From the cell containing the given text, extract its center point as (x, y) coordinate. 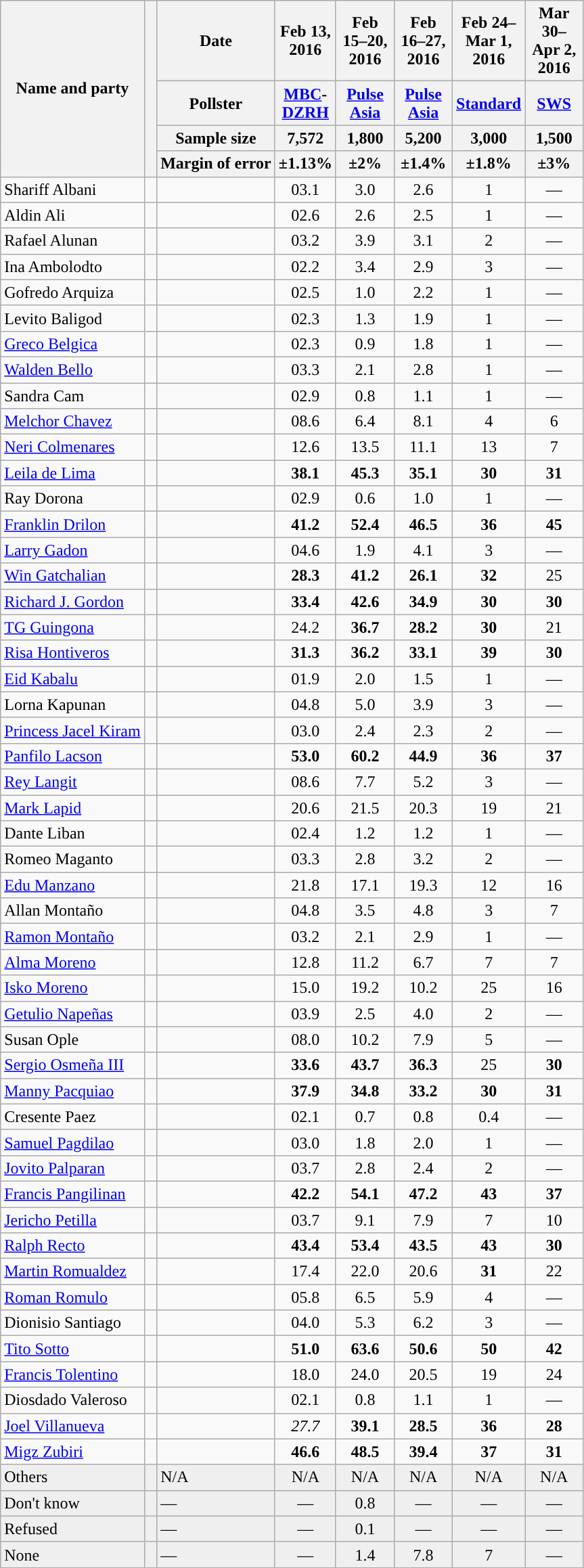
4.1 (424, 550)
Diosdado Valeroso (72, 1400)
46.6 (305, 1452)
Don't know (72, 1503)
Feb 15–20, 2016 (365, 41)
Manny Pacquiao (72, 1091)
39.4 (424, 1452)
Win Gatchalian (72, 576)
Edu Manzano (72, 885)
6.7 (424, 962)
37.9 (305, 1091)
Date (217, 41)
9.1 (365, 1220)
42.2 (305, 1194)
46.5 (424, 524)
28.2 (424, 627)
51.0 (305, 1349)
50.6 (424, 1349)
12.6 (305, 447)
03.9 (305, 1014)
Sandra Cam (72, 396)
02.5 (305, 292)
Standard (489, 103)
Greco Belgica (72, 344)
Rafael Alunan (72, 241)
Ralph Recto (72, 1246)
33.1 (424, 653)
Samuel Pagdilao (72, 1142)
02.6 (305, 215)
±1.8% (489, 164)
Larry Gadon (72, 550)
Aldin Ali (72, 215)
Name and party (72, 89)
05.8 (305, 1297)
Eid Kabalu (72, 679)
0.9 (365, 344)
24.0 (365, 1374)
None (72, 1554)
42.6 (365, 602)
52.4 (365, 524)
Princess Jacel Kiram (72, 730)
Walden Bello (72, 369)
45.3 (365, 473)
0.1 (365, 1529)
36.3 (424, 1065)
53.0 (305, 756)
33.4 (305, 602)
Melchor Chavez (72, 422)
Francis Pangilinan (72, 1194)
Cresente Paez (72, 1117)
45 (554, 524)
Shariff Albani (72, 189)
1,500 (554, 138)
1.5 (424, 679)
Dante Liban (72, 834)
33.2 (424, 1091)
20.3 (424, 807)
1.3 (365, 318)
12.8 (305, 962)
Romeo Maganto (72, 859)
3.5 (365, 911)
5.3 (365, 1323)
Ina Ambolodto (72, 267)
36.2 (365, 653)
Migz Zubiri (72, 1452)
Others (72, 1477)
±1.4% (424, 164)
28 (554, 1426)
0.7 (365, 1117)
3.1 (424, 241)
04.0 (305, 1323)
22 (554, 1272)
3.2 (424, 859)
28.5 (424, 1426)
48.5 (365, 1452)
24.2 (305, 627)
Dionisio Santiago (72, 1323)
19.2 (365, 988)
7.7 (365, 782)
11.2 (365, 962)
19.3 (424, 885)
Roman Romulo (72, 1297)
5.0 (365, 704)
0.6 (365, 499)
7,572 (305, 138)
26.1 (424, 576)
32 (489, 576)
Getulio Napeñas (72, 1014)
42 (554, 1349)
43.4 (305, 1246)
Ramon Montaño (72, 937)
Allan Montaño (72, 911)
02.4 (305, 834)
33.6 (305, 1065)
5,200 (424, 138)
Ray Dorona (72, 499)
±1.13% (305, 164)
5.9 (424, 1297)
50 (489, 1349)
08.0 (305, 1039)
3,000 (489, 138)
8.1 (424, 422)
±3% (554, 164)
6 (554, 422)
36.7 (365, 627)
Feb 13, 2016 (305, 41)
2.2 (424, 292)
31.3 (305, 653)
3.0 (365, 189)
63.6 (365, 1349)
Jericho Petilla (72, 1220)
Feb 16–27, 2016 (424, 41)
Richard J. Gordon (72, 602)
Panfilo Lacson (72, 756)
SWS (554, 103)
1.4 (365, 1554)
Franklin Drilon (72, 524)
4.8 (424, 911)
6.5 (365, 1297)
Mark Lapid (72, 807)
22.0 (365, 1272)
15.0 (305, 988)
3.4 (365, 267)
43.5 (424, 1246)
13.5 (365, 447)
5 (489, 1039)
5.2 (424, 782)
Alma Moreno (72, 962)
35.1 (424, 473)
18.0 (305, 1374)
53.4 (365, 1246)
Rey Langit (72, 782)
11.1 (424, 447)
Isko Moreno (72, 988)
28.3 (305, 576)
TG Guingona (72, 627)
12 (489, 885)
34.9 (424, 602)
21.8 (305, 885)
6.2 (424, 1323)
Feb 24–Mar 1, 2016 (489, 41)
38.1 (305, 473)
Joel Villanueva (72, 1426)
03.1 (305, 189)
34.8 (365, 1091)
17.1 (365, 885)
Margin of error (217, 164)
24 (554, 1374)
Gofredo Arquiza (72, 292)
20.5 (424, 1374)
43.7 (365, 1065)
4.0 (424, 1014)
Sample size (217, 138)
10 (554, 1220)
60.2 (365, 756)
21.5 (365, 807)
Martin Romualdez (72, 1272)
Risa Hontiveros (72, 653)
0.4 (489, 1117)
39.1 (365, 1426)
1,800 (365, 138)
Mar 30–Apr 2, 2016 (554, 41)
Susan Ople (72, 1039)
Lorna Kapunan (72, 704)
±2% (365, 164)
2.3 (424, 730)
Pollster (217, 103)
Neri Colmenares (72, 447)
Levito Baligod (72, 318)
01.9 (305, 679)
Francis Tolentino (72, 1374)
02.2 (305, 267)
Refused (72, 1529)
54.1 (365, 1194)
17.4 (305, 1272)
Leila de Lima (72, 473)
13 (489, 447)
Sergio Osmeña III (72, 1065)
47.2 (424, 1194)
Tito Sotto (72, 1349)
MBC-DZRH (305, 103)
39 (489, 653)
7.8 (424, 1554)
04.6 (305, 550)
Jovito Palparan (72, 1168)
44.9 (424, 756)
27.7 (305, 1426)
6.4 (365, 422)
